Extract the (x, y) coordinate from the center of the cell holding the provided text.  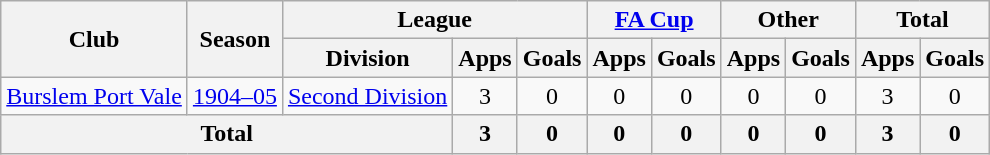
Season (234, 39)
Second Division (367, 96)
Burslem Port Vale (94, 96)
1904–05 (234, 96)
Club (94, 39)
Other (788, 20)
Division (367, 58)
FA Cup (654, 20)
League (434, 20)
